Find where the given text appears and provide that cell's center as (X, Y) coordinate. 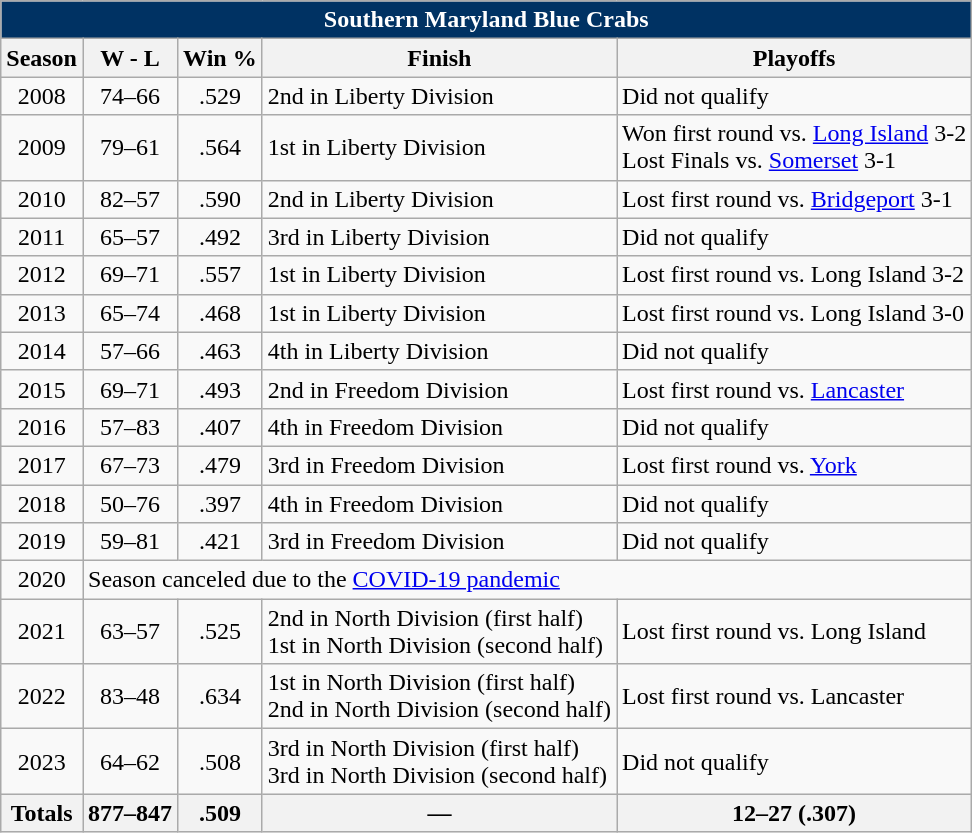
50–76 (130, 503)
57–83 (130, 427)
2023 (42, 762)
Lost first round vs. Bridgeport 3-1 (794, 199)
.407 (220, 427)
4th in Liberty Division (439, 351)
Lost first round vs. Long Island 3-2 (794, 275)
2020 (42, 580)
2017 (42, 465)
2022 (42, 696)
2nd in Freedom Division (439, 389)
Southern Maryland Blue Crabs (486, 20)
63–57 (130, 632)
79–61 (130, 148)
59–81 (130, 542)
Finish (439, 58)
64–62 (130, 762)
65–74 (130, 313)
74–66 (130, 96)
W - L (130, 58)
57–66 (130, 351)
Season canceled due to the COVID-19 pandemic (526, 580)
877–847 (130, 813)
Lost first round vs. York (794, 465)
2014 (42, 351)
2009 (42, 148)
82–57 (130, 199)
.421 (220, 542)
.590 (220, 199)
.493 (220, 389)
2019 (42, 542)
.529 (220, 96)
2013 (42, 313)
.634 (220, 696)
Lost first round vs. Long Island 3-0 (794, 313)
2016 (42, 427)
Totals (42, 813)
3rd in North Division (first half)3rd in North Division (second half) (439, 762)
83–48 (130, 696)
.397 (220, 503)
67–73 (130, 465)
2012 (42, 275)
2010 (42, 199)
.463 (220, 351)
Lost first round vs. Long Island (794, 632)
2018 (42, 503)
12–27 (.307) (794, 813)
.557 (220, 275)
.508 (220, 762)
.564 (220, 148)
.525 (220, 632)
.509 (220, 813)
Win % (220, 58)
.479 (220, 465)
65–57 (130, 237)
.492 (220, 237)
Playoffs (794, 58)
Won first round vs. Long Island 3-2Lost Finals vs. Somerset 3-1 (794, 148)
2011 (42, 237)
1st in North Division (first half)2nd in North Division (second half) (439, 696)
— (439, 813)
Season (42, 58)
2nd in North Division (first half)1st in North Division (second half) (439, 632)
2015 (42, 389)
2008 (42, 96)
.468 (220, 313)
3rd in Liberty Division (439, 237)
2021 (42, 632)
